Pinpoint the cell where the given text exists, returning its (X, Y) midpoint coordinate. 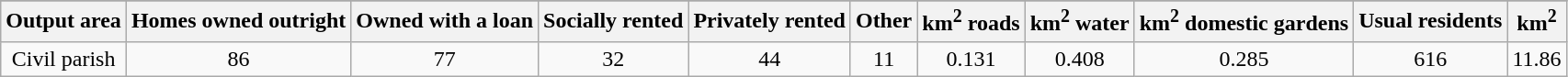
Homes owned outright (238, 22)
km2 domestic gardens (1244, 22)
Owned with a loan (445, 22)
Other (883, 22)
0.408 (1079, 59)
86 (238, 59)
11 (883, 59)
km2 (1537, 22)
Output area (64, 22)
44 (770, 59)
0.285 (1244, 59)
Civil parish (64, 59)
11.86 (1537, 59)
0.131 (971, 59)
32 (614, 59)
616 (1430, 59)
77 (445, 59)
Usual residents (1430, 22)
Socially rented (614, 22)
Privately rented (770, 22)
km2 roads (971, 22)
km2 water (1079, 22)
